For the text-containing cell, return its midpoint in [X, Y] coordinate format. 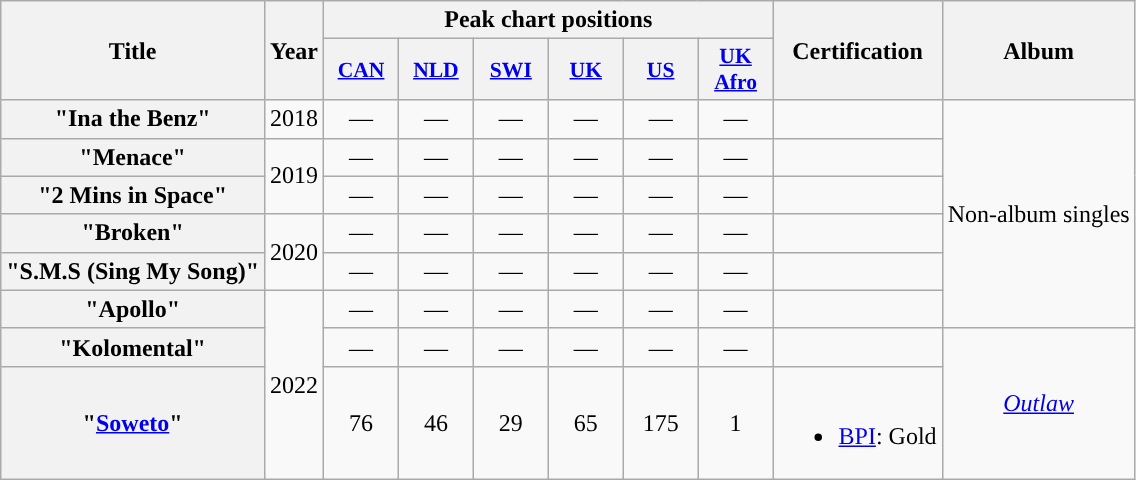
"Menace" [133, 157]
Year [294, 50]
CAN [362, 70]
SWI [510, 70]
"S.M.S (Sing My Song)" [133, 271]
"2 Mins in Space" [133, 195]
US [660, 70]
2019 [294, 176]
Peak chart positions [548, 20]
"Apollo" [133, 309]
2022 [294, 384]
"Broken" [133, 233]
"Soweto" [133, 422]
Title [133, 50]
Non-album singles [1038, 214]
Outlaw [1038, 404]
Certification [858, 50]
Album [1038, 50]
76 [362, 422]
"Kolomental" [133, 347]
29 [510, 422]
BPI: Gold [858, 422]
175 [660, 422]
2018 [294, 119]
2020 [294, 252]
UK [586, 70]
46 [436, 422]
1 [736, 422]
"Ina the Benz" [133, 119]
NLD [436, 70]
65 [586, 422]
UK Afro [736, 70]
